Pinpoint the cell where the given text exists, returning its [x, y] midpoint coordinate. 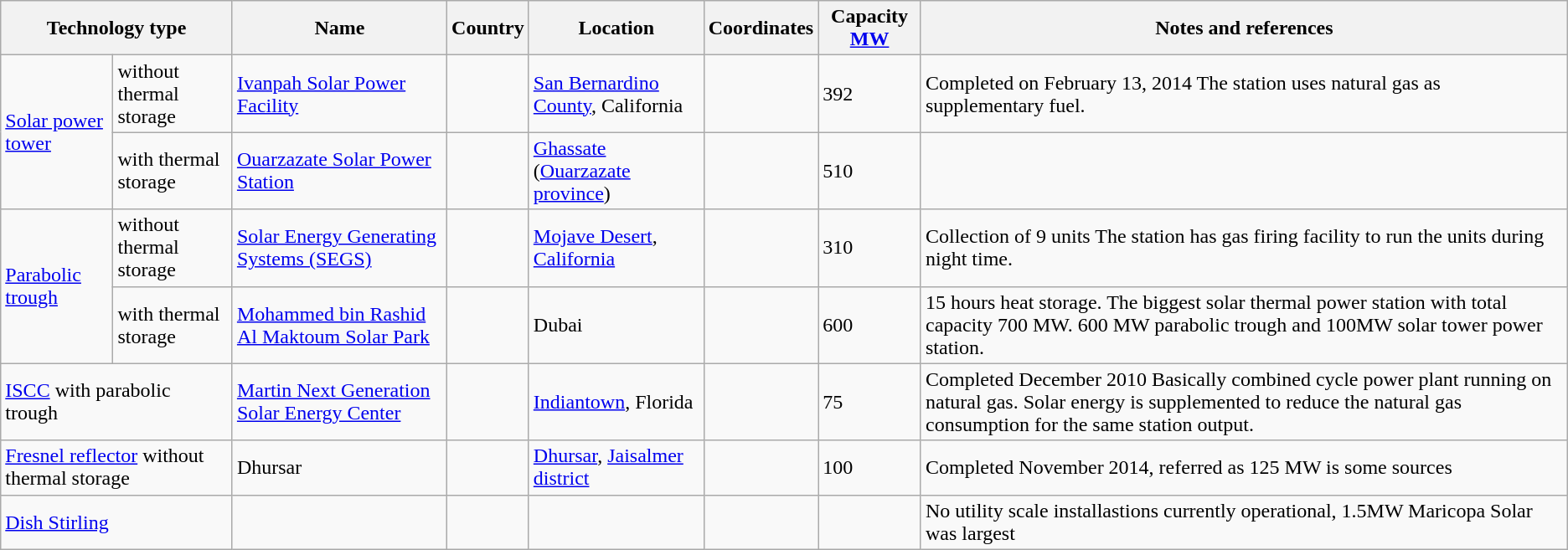
Dish Stirling [117, 522]
Solar power tower [57, 132]
Ivanpah Solar Power Facility [339, 94]
San Bernardino County, California [616, 94]
75 [869, 402]
Notes and references [1244, 28]
510 [869, 171]
Dhursar [339, 467]
600 [869, 325]
Ouarzazate Solar Power Station [339, 171]
Location [616, 28]
392 [869, 94]
310 [869, 248]
No utility scale installastions currently operational, 1.5MW Maricopa Solar was largest [1244, 522]
Indiantown, Florida [616, 402]
Mohammed bin Rashid Al Maktoum Solar Park [339, 325]
Parabolic trough [57, 286]
Completed November 2014, referred as 125 MW is some sources [1244, 467]
Country [488, 28]
Completed on February 13, 2014 The station uses natural gas as supplementary fuel. [1244, 94]
Dhursar, Jaisalmer district [616, 467]
Technology type [117, 28]
ISCC with parabolic trough [117, 402]
Martin Next Generation Solar Energy Center [339, 402]
Coordinates [761, 28]
100 [869, 467]
Name [339, 28]
Solar Energy Generating Systems (SEGS) [339, 248]
Ghassate (Ouarzazate province) [616, 171]
Collection of 9 units The station has gas firing facility to run the units during night time. [1244, 248]
Fresnel reflector without thermal storage [117, 467]
Capacity MW [869, 28]
Dubai [616, 325]
Mojave Desert, California [616, 248]
